Pinpoint the cell where the given text exists, returning its (X, Y) midpoint coordinate. 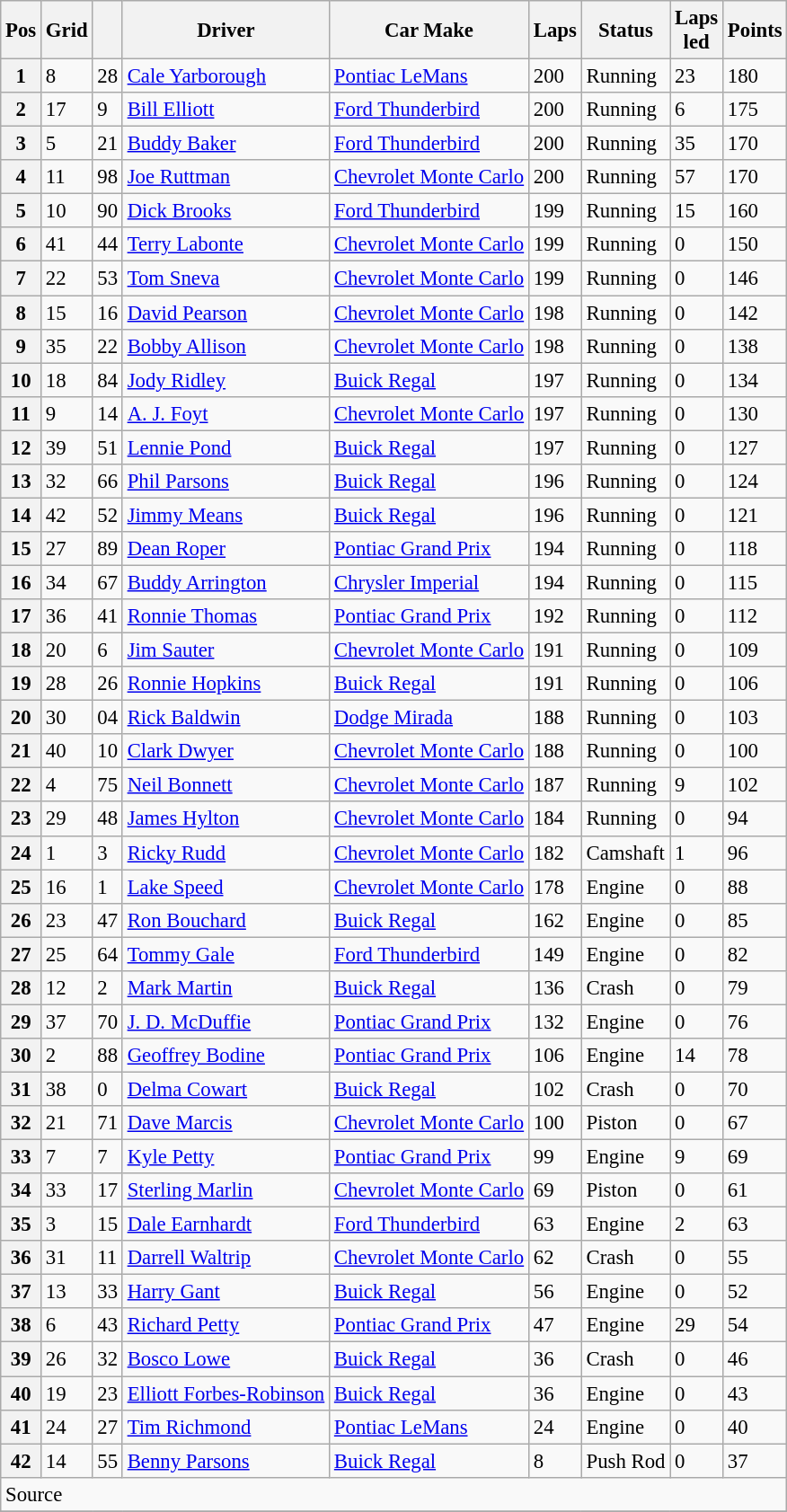
Status (625, 31)
Tommy Gale (225, 954)
124 (755, 482)
130 (755, 413)
Richard Petty (225, 1325)
54 (755, 1325)
62 (555, 1258)
Bobby Allison (225, 346)
121 (755, 515)
Dodge Mirada (429, 718)
53 (108, 279)
Phil Parsons (225, 482)
Kyle Petty (225, 1157)
71 (108, 1123)
Dave Marcis (225, 1123)
Ron Bouchard (225, 920)
J. D. McDuffie (225, 1021)
Bill Elliott (225, 110)
Joe Ruttman (225, 177)
99 (555, 1157)
Dick Brooks (225, 211)
Bosco Lowe (225, 1359)
Ronnie Hopkins (225, 684)
160 (755, 211)
84 (108, 380)
Dean Roper (225, 549)
182 (555, 853)
78 (755, 1056)
Jody Ridley (225, 380)
82 (755, 954)
Push Rod (625, 1461)
Elliott Forbes-Robinson (225, 1393)
Geoffrey Bodine (225, 1056)
136 (555, 988)
Tom Sneva (225, 279)
Dale Earnhardt (225, 1225)
Tim Richmond (225, 1427)
Ronnie Thomas (225, 616)
Jimmy Means (225, 515)
192 (555, 616)
Pos (22, 31)
112 (755, 616)
180 (755, 76)
64 (108, 954)
132 (555, 1021)
75 (108, 785)
Harry Gant (225, 1292)
142 (755, 313)
Buddy Arrington (225, 582)
162 (555, 920)
175 (755, 110)
103 (755, 718)
Lapsled (697, 31)
61 (755, 1190)
94 (755, 819)
44 (108, 245)
Car Make (429, 31)
187 (555, 785)
115 (755, 582)
178 (555, 887)
85 (755, 920)
57 (697, 177)
Ricky Rudd (225, 853)
Chrysler Imperial (429, 582)
Delma Cowart (225, 1089)
76 (755, 1021)
Points (755, 31)
04 (108, 718)
134 (755, 380)
109 (755, 650)
Driver (225, 31)
Buddy Baker (225, 144)
146 (755, 279)
Laps (555, 31)
66 (108, 482)
Lake Speed (225, 887)
138 (755, 346)
A. J. Foyt (225, 413)
Benny Parsons (225, 1461)
150 (755, 245)
127 (755, 447)
Sterling Marlin (225, 1190)
Cale Yarborough (225, 76)
48 (108, 819)
Rick Baldwin (225, 718)
89 (108, 549)
Neil Bonnett (225, 785)
Darrell Waltrip (225, 1258)
Lennie Pond (225, 447)
98 (108, 177)
184 (555, 819)
51 (108, 447)
90 (108, 211)
Grid (66, 31)
David Pearson (225, 313)
79 (755, 988)
46 (755, 1359)
Source (393, 1494)
James Hylton (225, 819)
Jim Sauter (225, 650)
Camshaft (625, 853)
96 (755, 853)
Clark Dwyer (225, 751)
Terry Labonte (225, 245)
Mark Martin (225, 988)
149 (555, 954)
56 (555, 1292)
118 (755, 549)
